Locate the cell with the specified text and output its (X, Y) center coordinate. 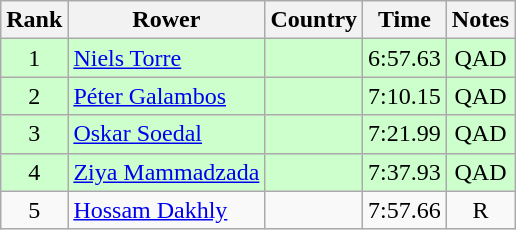
7:21.99 (405, 134)
Time (405, 20)
Notes (480, 20)
6:57.63 (405, 58)
Rower (166, 20)
3 (34, 134)
R (480, 210)
Hossam Dakhly (166, 210)
Country (314, 20)
Niels Torre (166, 58)
4 (34, 172)
7:10.15 (405, 96)
1 (34, 58)
7:37.93 (405, 172)
7:57.66 (405, 210)
Oskar Soedal (166, 134)
Ziya Mammadzada (166, 172)
Péter Galambos (166, 96)
Rank (34, 20)
2 (34, 96)
5 (34, 210)
